Output the [X, Y] coordinate of the center of the cell containing the given text.  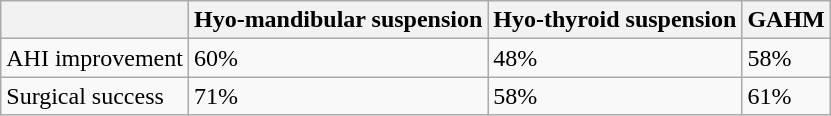
71% [338, 96]
GAHM [786, 20]
60% [338, 58]
48% [615, 58]
Hyo-mandibular suspension [338, 20]
AHI improvement [95, 58]
Surgical success [95, 96]
Hyo-thyroid suspension [615, 20]
61% [786, 96]
